Provide the [X, Y] coordinate of the cell's center where the given text is located.  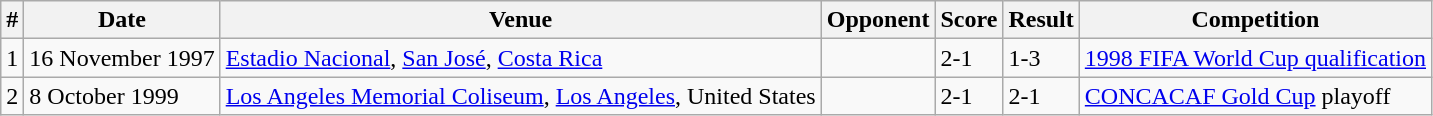
1998 FIFA World Cup qualification [1255, 58]
1-3 [1041, 58]
1 [12, 58]
Competition [1255, 20]
Score [969, 20]
16 November 1997 [122, 58]
Opponent [878, 20]
Date [122, 20]
CONCACAF Gold Cup playoff [1255, 96]
2 [12, 96]
8 October 1999 [122, 96]
Venue [520, 20]
Estadio Nacional, San José, Costa Rica [520, 58]
Los Angeles Memorial Coliseum, Los Angeles, United States [520, 96]
Result [1041, 20]
# [12, 20]
